Scan for the cell matching the given text and deliver its (x, y) coordinate at center. 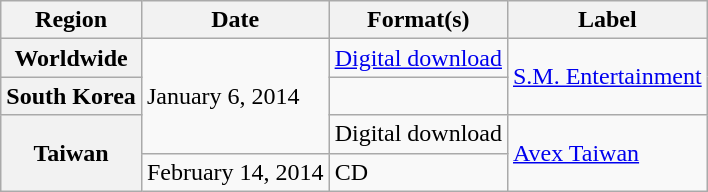
Region (72, 20)
Avex Taiwan (607, 153)
February 14, 2014 (235, 172)
South Korea (72, 96)
Date (235, 20)
Format(s) (418, 20)
January 6, 2014 (235, 96)
S.M. Entertainment (607, 77)
Taiwan (72, 153)
Worldwide (72, 58)
CD (418, 172)
Label (607, 20)
